Find where the given text appears and provide that cell's center as (X, Y) coordinate. 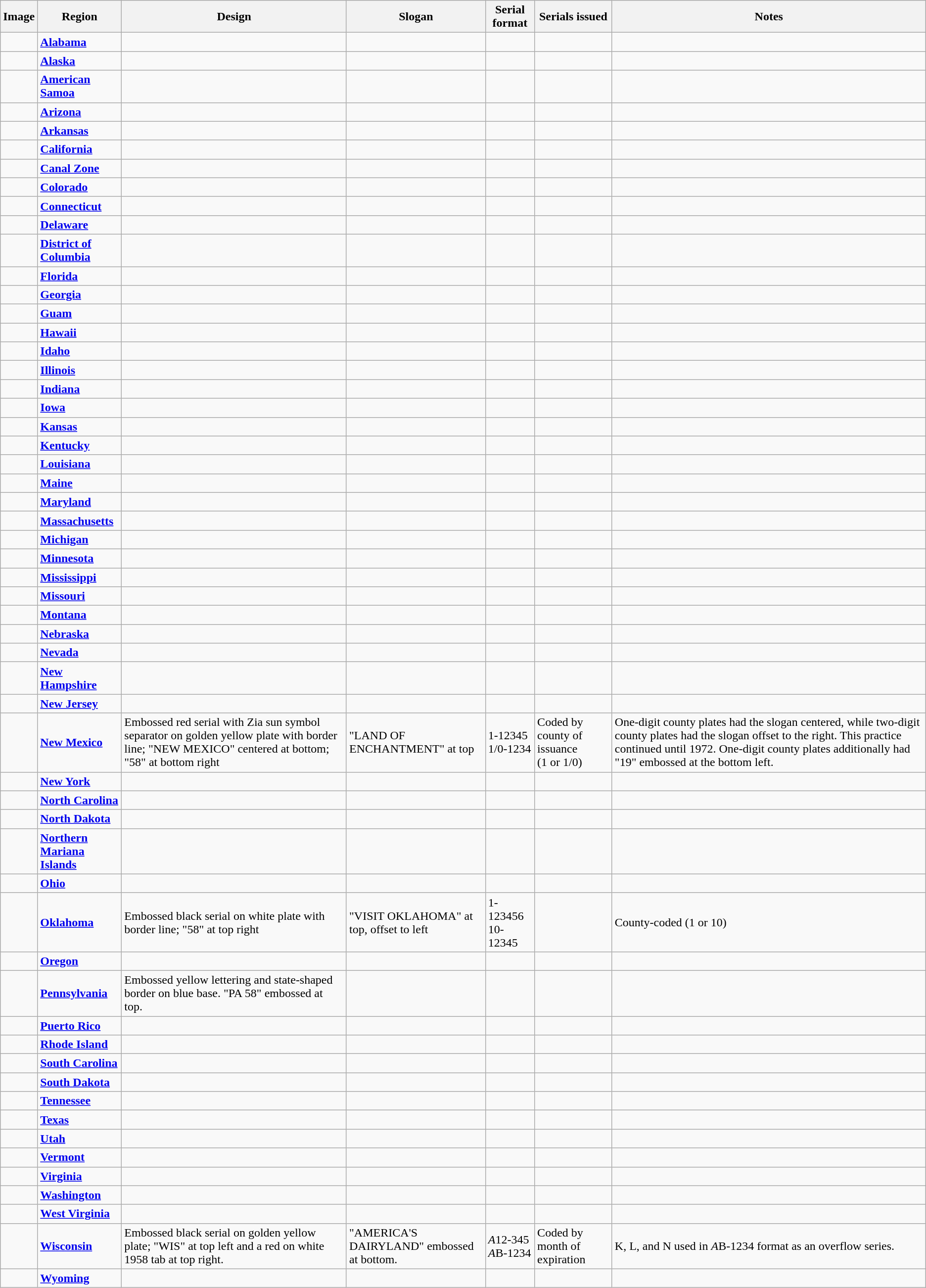
Montana (80, 615)
North Dakota (80, 819)
Notes (769, 17)
Slogan (416, 17)
Image (19, 17)
Washington (80, 1195)
Michigan (80, 539)
Guam (80, 314)
Mississippi (80, 577)
Coded by month of expiration (574, 1246)
Arkansas (80, 131)
American Samoa (80, 86)
Nebraska (80, 634)
Serial format (509, 17)
A12-345AB-1234 (509, 1246)
Serials issued (574, 17)
"LAND OF ENCHANTMENT" at top (416, 742)
California (80, 149)
Delaware (80, 225)
Alabama (80, 42)
Illinois (80, 370)
Oklahoma (80, 922)
Embossed black serial on golden yellow plate; "WIS" at top left and a red on white 1958 tab at top right. (234, 1246)
Kentucky (80, 445)
New Jersey (80, 704)
Pennsylvania (80, 993)
Embossed red serial with Zia sun symbol separator on golden yellow plate with border line; "NEW MEXICO" centered at bottom; "58" at bottom right (234, 742)
1-12345610-12345 (509, 922)
District ofColumbia (80, 250)
Iowa (80, 408)
Minnesota (80, 558)
Nevada (80, 653)
Ohio (80, 883)
Puerto Rico (80, 1026)
Georgia (80, 295)
Hawaii (80, 333)
Design (234, 17)
New Mexico (80, 742)
New York (80, 781)
Louisiana (80, 464)
Vermont (80, 1157)
Massachusetts (80, 521)
Idaho (80, 351)
Utah (80, 1139)
New Hampshire (80, 678)
Rhode Island (80, 1045)
Wyoming (80, 1278)
Indiana (80, 389)
Maryland (80, 502)
Missouri (80, 596)
Arizona (80, 112)
South Dakota (80, 1082)
Connecticut (80, 206)
Maine (80, 483)
Coded by county of issuance(1 or 1/0) (574, 742)
West Virginia (80, 1214)
Tennessee (80, 1101)
Alaska (80, 61)
K, L, and N used in AB-1234 format as an overflow series. (769, 1246)
Region (80, 17)
Oregon (80, 961)
South Carolina (80, 1063)
Canal Zone (80, 168)
Kansas (80, 427)
Wisconsin (80, 1246)
Embossed yellow lettering and state-shaped border on blue base. "PA 58" embossed at top. (234, 993)
Texas (80, 1120)
Virginia (80, 1176)
Florida (80, 276)
"AMERICA'S DAIRYLAND" embossed at bottom. (416, 1246)
North Carolina (80, 800)
Embossed black serial on white plate with border line; "58" at top right (234, 922)
"VISIT OKLAHOMA" at top, offset to left (416, 922)
County-coded (1 or 10) (769, 922)
1-123451/0-1234 (509, 742)
Colorado (80, 187)
Northern Mariana Islands (80, 851)
